Identify which cell holds the provided text, then report its [X, Y] central coordinate. 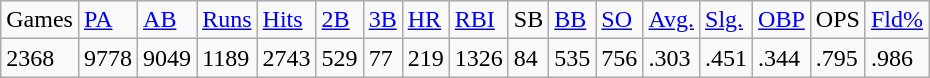
RBI [478, 20]
2368 [40, 58]
AB [168, 20]
Slg. [726, 20]
.986 [896, 58]
77 [382, 58]
9049 [168, 58]
1326 [478, 58]
BB [572, 20]
PA [108, 20]
1189 [227, 58]
HR [426, 20]
.451 [726, 58]
9778 [108, 58]
219 [426, 58]
SO [620, 20]
Runs [227, 20]
Fld% [896, 20]
.303 [672, 58]
756 [620, 58]
OPS [838, 20]
.344 [782, 58]
2B [340, 20]
Hits [286, 20]
84 [528, 58]
535 [572, 58]
OBP [782, 20]
Games [40, 20]
.795 [838, 58]
Avg. [672, 20]
3B [382, 20]
2743 [286, 58]
SB [528, 20]
529 [340, 58]
